Provide the [X, Y] coordinate of the cell's center where the given text is located.  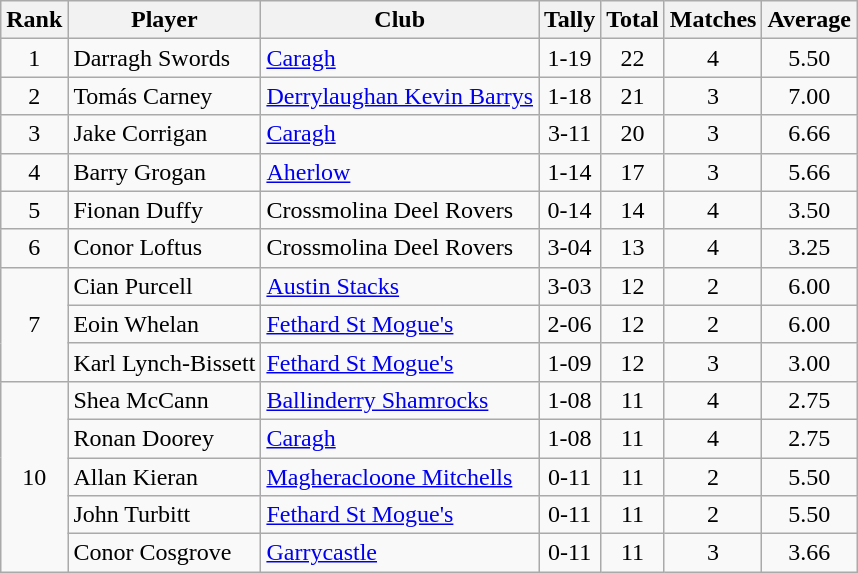
Derrylaughan Kevin Barrys [400, 96]
1-09 [570, 362]
3.50 [810, 210]
6.66 [810, 134]
21 [633, 96]
22 [633, 58]
7.00 [810, 96]
2-06 [570, 324]
13 [633, 248]
6 [34, 248]
Jake Corrigan [164, 134]
0-14 [570, 210]
Matches [713, 20]
Tally [570, 20]
Barry Grogan [164, 172]
Austin Stacks [400, 286]
3.66 [810, 553]
Player [164, 20]
1 [34, 58]
10 [34, 476]
Garrycastle [400, 553]
1-18 [570, 96]
Tomás Carney [164, 96]
14 [633, 210]
Magheracloone Mitchells [400, 477]
5 [34, 210]
7 [34, 324]
3-11 [570, 134]
Fionan Duffy [164, 210]
Cian Purcell [164, 286]
Total [633, 20]
Club [400, 20]
Average [810, 20]
3-04 [570, 248]
Aherlow [400, 172]
Rank [34, 20]
1-14 [570, 172]
Conor Loftus [164, 248]
Ballinderry Shamrocks [400, 400]
Ronan Doorey [164, 438]
Shea McCann [164, 400]
17 [633, 172]
Allan Kieran [164, 477]
Karl Lynch-Bissett [164, 362]
Eoin Whelan [164, 324]
20 [633, 134]
3.25 [810, 248]
John Turbitt [164, 515]
1-19 [570, 58]
Conor Cosgrove [164, 553]
3.00 [810, 362]
Darragh Swords [164, 58]
5.66 [810, 172]
3-03 [570, 286]
